Locate the cell with the specified text and output its (X, Y) center coordinate. 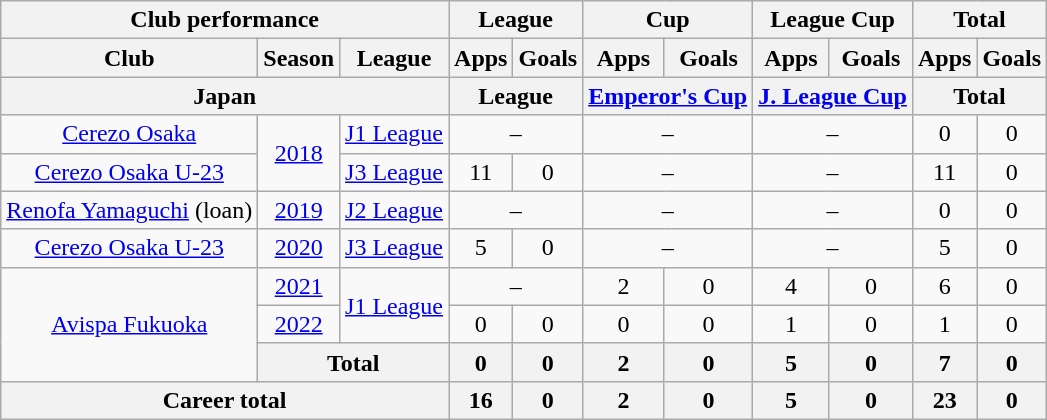
2019 (299, 210)
4 (792, 286)
Emperor's Cup (668, 96)
Season (299, 58)
2021 (299, 286)
Club (130, 58)
Career total (225, 400)
Avispa Fukuoka (130, 324)
16 (481, 400)
23 (944, 400)
2020 (299, 248)
7 (944, 362)
Japan (225, 96)
J2 League (394, 210)
2018 (299, 153)
J. League Cup (833, 96)
Club performance (225, 20)
Renofa Yamaguchi (loan) (130, 210)
6 (944, 286)
League Cup (833, 20)
Cup (668, 20)
Cerezo Osaka (130, 134)
2022 (299, 324)
